Identify which cell holds the provided text, then report its [x, y] central coordinate. 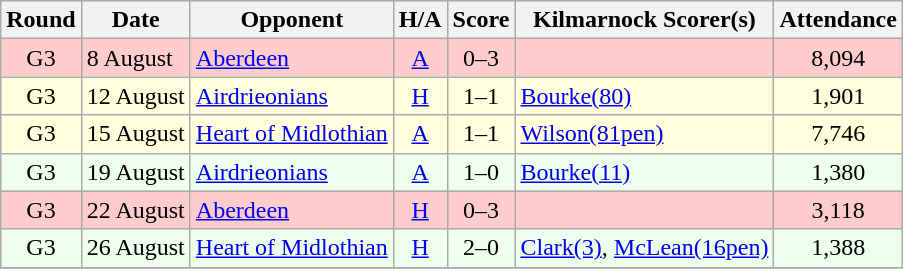
Round [41, 20]
15 August [136, 134]
8,094 [838, 58]
8 August [136, 58]
1,901 [838, 96]
Kilmarnock Scorer(s) [644, 20]
3,118 [838, 210]
Bourke(80) [644, 96]
26 August [136, 248]
12 August [136, 96]
H/A [420, 20]
1,380 [838, 172]
Date [136, 20]
Score [481, 20]
19 August [136, 172]
Opponent [292, 20]
22 August [136, 210]
Wilson(81pen) [644, 134]
1–0 [481, 172]
Clark(3), McLean(16pen) [644, 248]
Attendance [838, 20]
1,388 [838, 248]
2–0 [481, 248]
Bourke(11) [644, 172]
7,746 [838, 134]
